Identify which cell holds the provided text, then report its [X, Y] central coordinate. 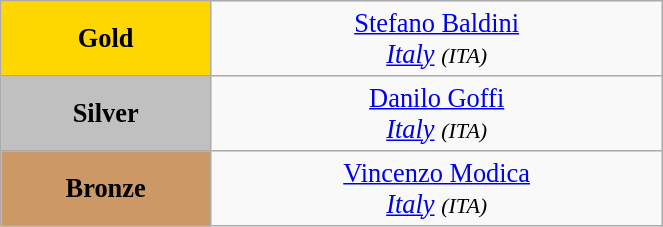
Silver [106, 112]
Danilo GoffiItaly (ITA) [437, 112]
Bronze [106, 188]
Vincenzo ModicaItaly (ITA) [437, 188]
Stefano BaldiniItaly (ITA) [437, 38]
Gold [106, 38]
